Output the (X, Y) coordinate of the center of the cell containing the given text.  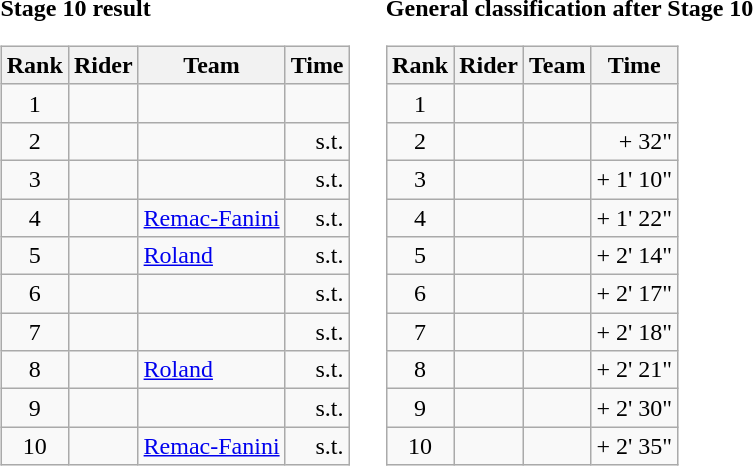
+ 1' 22" (634, 217)
+ 2' 14" (634, 256)
+ 2' 21" (634, 370)
+ 1' 10" (634, 179)
+ 2' 18" (634, 332)
+ 2' 30" (634, 408)
+ 32" (634, 141)
+ 2' 17" (634, 294)
+ 2' 35" (634, 446)
